Identify which cell holds the provided text, then report its [X, Y] central coordinate. 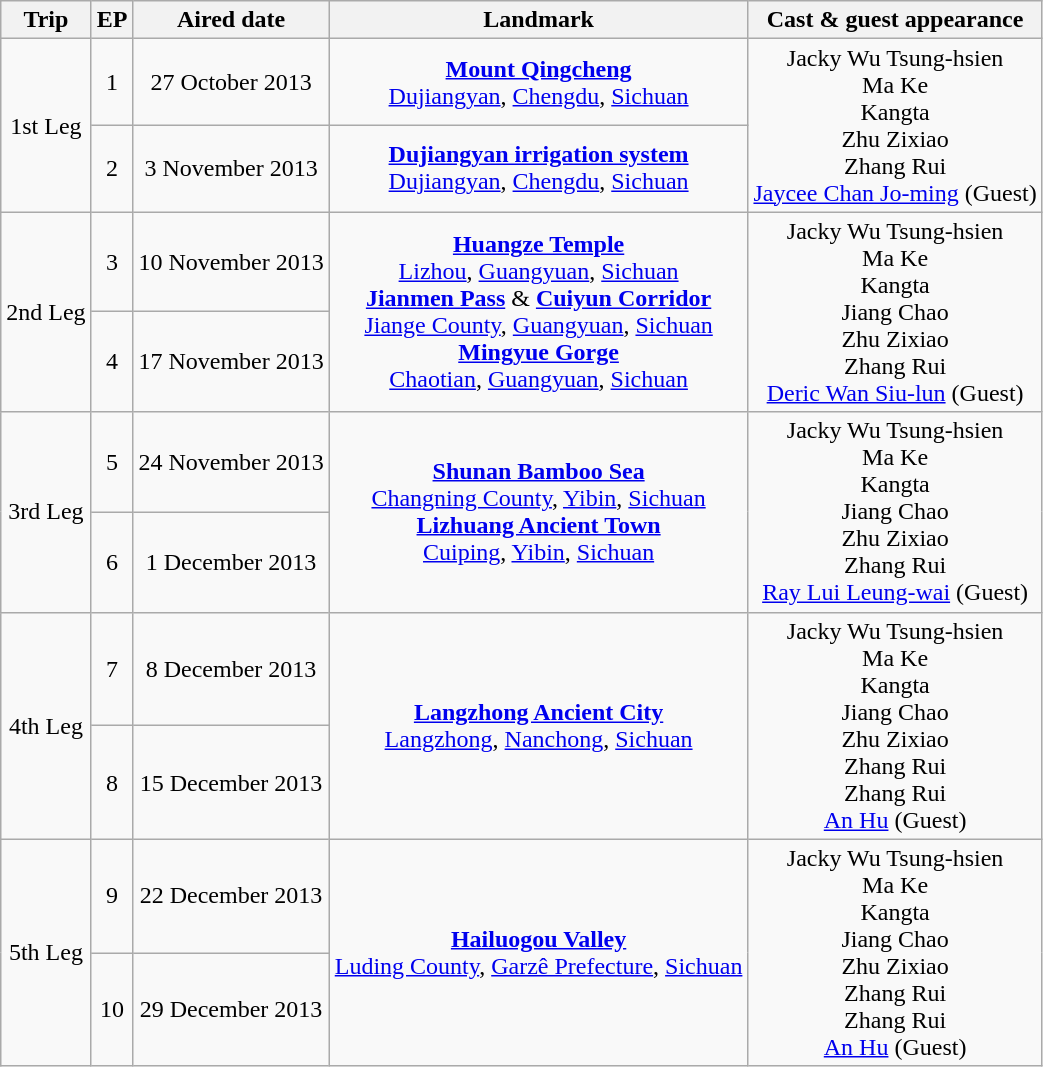
5 [112, 462]
Hailuogou ValleyLuding County, Garzê Prefecture, Sichuan [538, 952]
1 December 2013 [231, 562]
Aired date [231, 20]
Jacky Wu Tsung-hsienMa KeKangtaJiang ChaoZhu ZixiaoZhang RuiRay Lui Leung-wai (Guest) [895, 512]
Landmark [538, 20]
5th Leg [46, 952]
Mount QingchengDujiangyan, Chengdu, Sichuan [538, 82]
2 [112, 168]
Dujiangyan irrigation systemDujiangyan, Chengdu, Sichuan [538, 168]
Cast & guest appearance [895, 20]
24 November 2013 [231, 462]
8 December 2013 [231, 669]
4th Leg [46, 726]
Langzhong Ancient CityLangzhong, Nanchong, Sichuan [538, 726]
27 October 2013 [231, 82]
8 [112, 783]
7 [112, 669]
3rd Leg [46, 512]
3 [112, 262]
2nd Leg [46, 312]
EP [112, 20]
Shunan Bamboo SeaChangning County, Yibin, SichuanLizhuang Ancient TownCuiping, Yibin, Sichuan [538, 512]
29 December 2013 [231, 1010]
Jacky Wu Tsung-hsienMa KeKangtaZhu ZixiaoZhang RuiJaycee Chan Jo-ming (Guest) [895, 126]
17 November 2013 [231, 362]
9 [112, 896]
1 [112, 82]
6 [112, 562]
15 December 2013 [231, 783]
Jacky Wu Tsung-hsienMa KeKangtaJiang ChaoZhu ZixiaoZhang RuiDeric Wan Siu-lun (Guest) [895, 312]
4 [112, 362]
3 November 2013 [231, 168]
10 November 2013 [231, 262]
1st Leg [46, 126]
10 [112, 1010]
22 December 2013 [231, 896]
Huangze TempleLizhou, Guangyuan, SichuanJianmen Pass & Cuiyun CorridorJiange County, Guangyuan, SichuanMingyue GorgeChaotian, Guangyuan, Sichuan [538, 312]
Trip [46, 20]
